From the cell containing the given text, extract its center point as (x, y) coordinate. 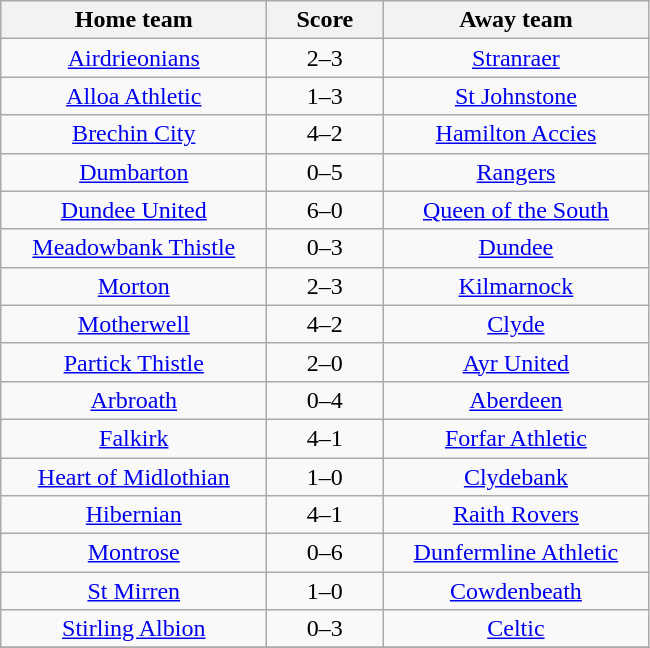
Brechin City (134, 134)
6–0 (325, 210)
Home team (134, 20)
Forfar Athletic (516, 438)
Hamilton Accies (516, 134)
1–3 (325, 96)
Stranraer (516, 58)
Clyde (516, 324)
0–4 (325, 400)
St Johnstone (516, 96)
Dumbarton (134, 172)
Kilmarnock (516, 286)
Arbroath (134, 400)
Away team (516, 20)
Dundee United (134, 210)
Stirling Albion (134, 629)
Falkirk (134, 438)
0–6 (325, 553)
Score (325, 20)
Motherwell (134, 324)
Partick Thistle (134, 362)
Rangers (516, 172)
Heart of Midlothian (134, 477)
Montrose (134, 553)
Cowdenbeath (516, 591)
Queen of the South (516, 210)
Clydebank (516, 477)
Alloa Athletic (134, 96)
Hibernian (134, 515)
Airdrieonians (134, 58)
2–0 (325, 362)
Aberdeen (516, 400)
Celtic (516, 629)
Meadowbank Thistle (134, 248)
St Mirren (134, 591)
Dunfermline Athletic (516, 553)
Ayr United (516, 362)
Morton (134, 286)
0–5 (325, 172)
Dundee (516, 248)
Raith Rovers (516, 515)
